Return [X, Y] of the center of cell containing provided text 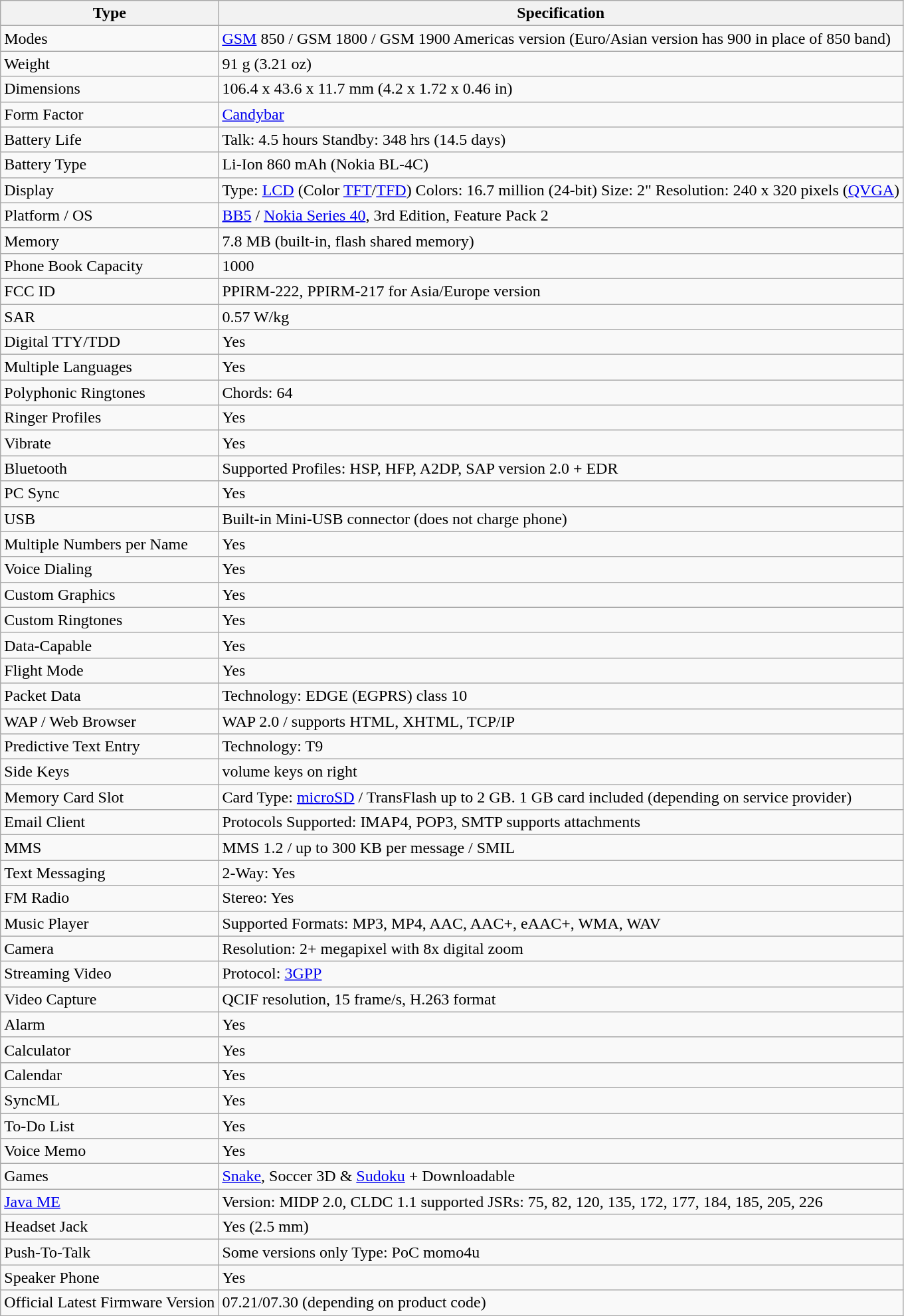
GSM 850 / GSM 1800 / GSM 1900 Americas version (Euro/Asian version has 900 in place of 850 band) [561, 39]
FCC ID [110, 291]
Flight Mode [110, 670]
Voice Dialing [110, 569]
To-Do List [110, 1126]
Version: MIDP 2.0, CLDC 1.1 supported JSRs: 75, 82, 120, 135, 172, 177, 184, 185, 205, 226 [561, 1202]
FM Radio [110, 898]
Battery Life [110, 140]
Supported Formats: MP3, MP4, AAC, AAC+, eAAC+, WMA, WAV [561, 923]
Memory Card Slot [110, 797]
Calculator [110, 1050]
Packet Data [110, 696]
Digital TTY/TDD [110, 342]
Type [110, 13]
volume keys on right [561, 772]
SAR [110, 317]
Stereo: Yes [561, 898]
Platform / OS [110, 215]
Data-Capable [110, 645]
Java ME [110, 1202]
Card Type: microSD / TransFlash up to 2 GB. 1 GB card included (depending on service provider) [561, 797]
Speaker Phone [110, 1277]
Camera [110, 949]
Custom Ringtones [110, 620]
Talk: 4.5 hours Standby: 348 hrs (14.5 days) [561, 140]
91 g (3.21 oz) [561, 64]
Alarm [110, 1024]
Video Capture [110, 999]
106.4 x 43.6 x 11.7 mm (4.2 x 1.72 x 0.46 in) [561, 89]
1000 [561, 266]
7.8 MB (built-in, flash shared memory) [561, 240]
WAP / Web Browser [110, 721]
Push-To-Talk [110, 1252]
Supported Profiles: HSP, HFP, A2DP, SAP version 2.0 + EDR [561, 468]
Music Player [110, 923]
Display [110, 190]
Headset Jack [110, 1227]
2-Way: Yes [561, 873]
PPIRM-222, PPIRM-217 for Asia/Europe version [561, 291]
Bluetooth [110, 468]
Resolution: 2+ megapixel with 8x digital zoom [561, 949]
Vibrate [110, 443]
MMS 1.2 / up to 300 KB per message / SMIL [561, 848]
Dimensions [110, 89]
WAP 2.0 / supports HTML, XHTML, TCP/IP [561, 721]
Protocol: 3GPP [561, 974]
Some versions only Type: PoC momo4u [561, 1252]
Protocols Supported: IMAP4, POP3, SMTP supports attachments [561, 822]
0.57 W/kg [561, 317]
Official Latest Firmware Version [110, 1303]
Memory [110, 240]
Predictive Text Entry [110, 747]
Specification [561, 13]
Form Factor [110, 114]
Candybar [561, 114]
Built-in Mini-USB connector (does not charge phone) [561, 519]
PC Sync [110, 494]
Yes (2.5 mm) [561, 1227]
Streaming Video [110, 974]
Technology: T9 [561, 747]
USB [110, 519]
Side Keys [110, 772]
Type: LCD (Color TFT/TFD) Colors: 16.7 million (24-bit) Size: 2" Resolution: 240 x 320 pixels (QVGA) [561, 190]
Modes [110, 39]
Calendar [110, 1075]
07.21/07.30 (depending on product code) [561, 1303]
Custom Graphics [110, 595]
Technology: EDGE (EGPRS) class 10 [561, 696]
Snake, Soccer 3D & Sudoku + Downloadable [561, 1176]
Battery Type [110, 165]
Weight [110, 64]
QCIF resolution, 15 frame/s, H.263 format [561, 999]
Polyphonic Ringtones [110, 393]
Text Messaging [110, 873]
Games [110, 1176]
Ringer Profiles [110, 418]
Phone Book Capacity [110, 266]
BB5 / Nokia Series 40, 3rd Edition, Feature Pack 2 [561, 215]
MMS [110, 848]
Multiple Numbers per Name [110, 544]
Li-Ion 860 mAh (Nokia BL-4C) [561, 165]
Email Client [110, 822]
Multiple Languages [110, 367]
Voice Memo [110, 1151]
SyncML [110, 1100]
Chords: 64 [561, 393]
